Scan for the cell matching the given text and deliver its [X, Y] coordinate at center. 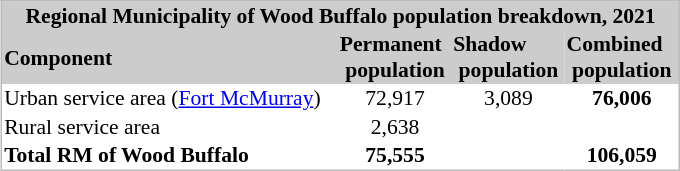
Total RM of Wood Buffalo [170, 155]
Component [170, 57]
Urban service area (Fort McMurray) [170, 98]
Rural service area [170, 126]
Combined population [622, 57]
Shadow population [508, 57]
72,917 [394, 98]
Regional Municipality of Wood Buffalo population breakdown, 2021 [340, 16]
3,089 [508, 98]
106,059 [622, 155]
76,006 [622, 98]
Permanent population [394, 57]
75,555 [394, 155]
2,638 [394, 126]
